Find where the given text appears and provide that cell's center as [x, y] coordinate. 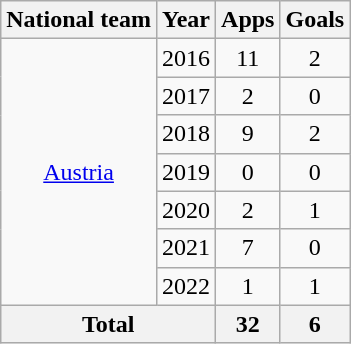
6 [315, 324]
9 [248, 134]
Goals [315, 20]
2016 [186, 58]
Austria [79, 172]
32 [248, 324]
2022 [186, 286]
Total [108, 324]
2017 [186, 96]
2021 [186, 248]
Apps [248, 20]
7 [248, 248]
Year [186, 20]
National team [79, 20]
2020 [186, 210]
11 [248, 58]
2018 [186, 134]
2019 [186, 172]
